Detect which cell encompasses the target text, then output its [x, y] center coordinate. 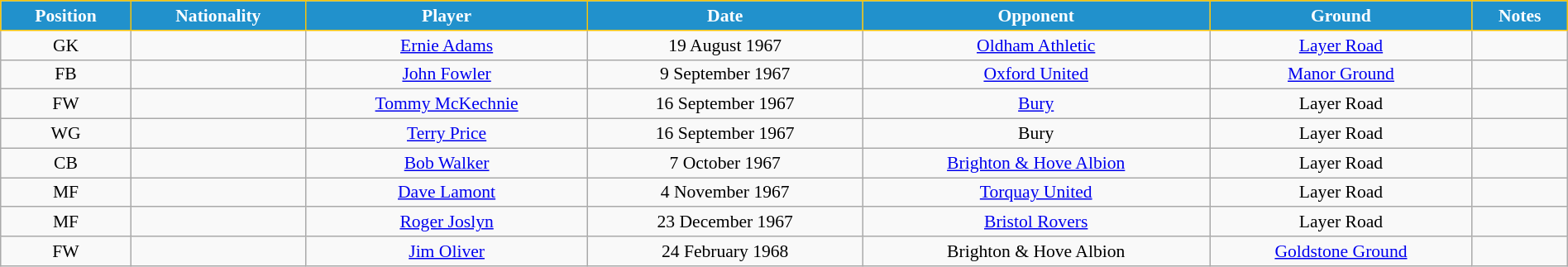
Notes [1520, 16]
GK [66, 45]
Goldstone Ground [1341, 251]
Manor Ground [1341, 74]
Bob Walker [447, 163]
Bristol Rovers [1036, 222]
Ground [1341, 16]
FB [66, 74]
Ernie Adams [447, 45]
Player [447, 16]
Torquay United [1036, 193]
CB [66, 163]
Terry Price [447, 134]
Oxford United [1036, 74]
9 September 1967 [725, 74]
Jim Oliver [447, 251]
Tommy McKechnie [447, 104]
19 August 1967 [725, 45]
John Fowler [447, 74]
WG [66, 134]
24 February 1968 [725, 251]
Roger Joslyn [447, 222]
23 December 1967 [725, 222]
Date [725, 16]
Position [66, 16]
Oldham Athletic [1036, 45]
Dave Lamont [447, 193]
Nationality [218, 16]
7 October 1967 [725, 163]
Opponent [1036, 16]
4 November 1967 [725, 193]
